Locate the cell with the specified text and output its [x, y] center coordinate. 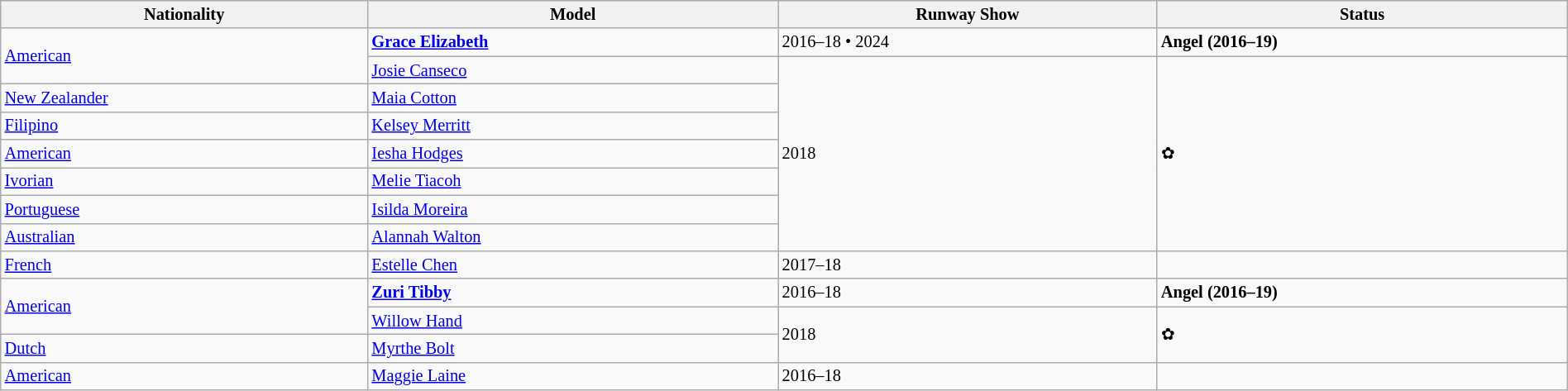
Ivorian [184, 181]
Alannah Walton [573, 237]
Isilda Moreira [573, 209]
Willow Hand [573, 321]
Melie Tiacoh [573, 181]
Maggie Laine [573, 376]
2016–18 • 2024 [968, 42]
Runway Show [968, 14]
Nationality [184, 14]
Zuri Tibby [573, 293]
Status [1362, 14]
Maia Cotton [573, 98]
Iesha Hodges [573, 154]
Estelle Chen [573, 265]
Australian [184, 237]
Grace Elizabeth [573, 42]
Filipino [184, 126]
Portuguese [184, 209]
Model [573, 14]
Dutch [184, 348]
Myrthe Bolt [573, 348]
2017–18 [968, 265]
Josie Canseco [573, 70]
French [184, 265]
Kelsey Merritt [573, 126]
New Zealander [184, 98]
